Find where the given text appears and provide that cell's center as (x, y) coordinate. 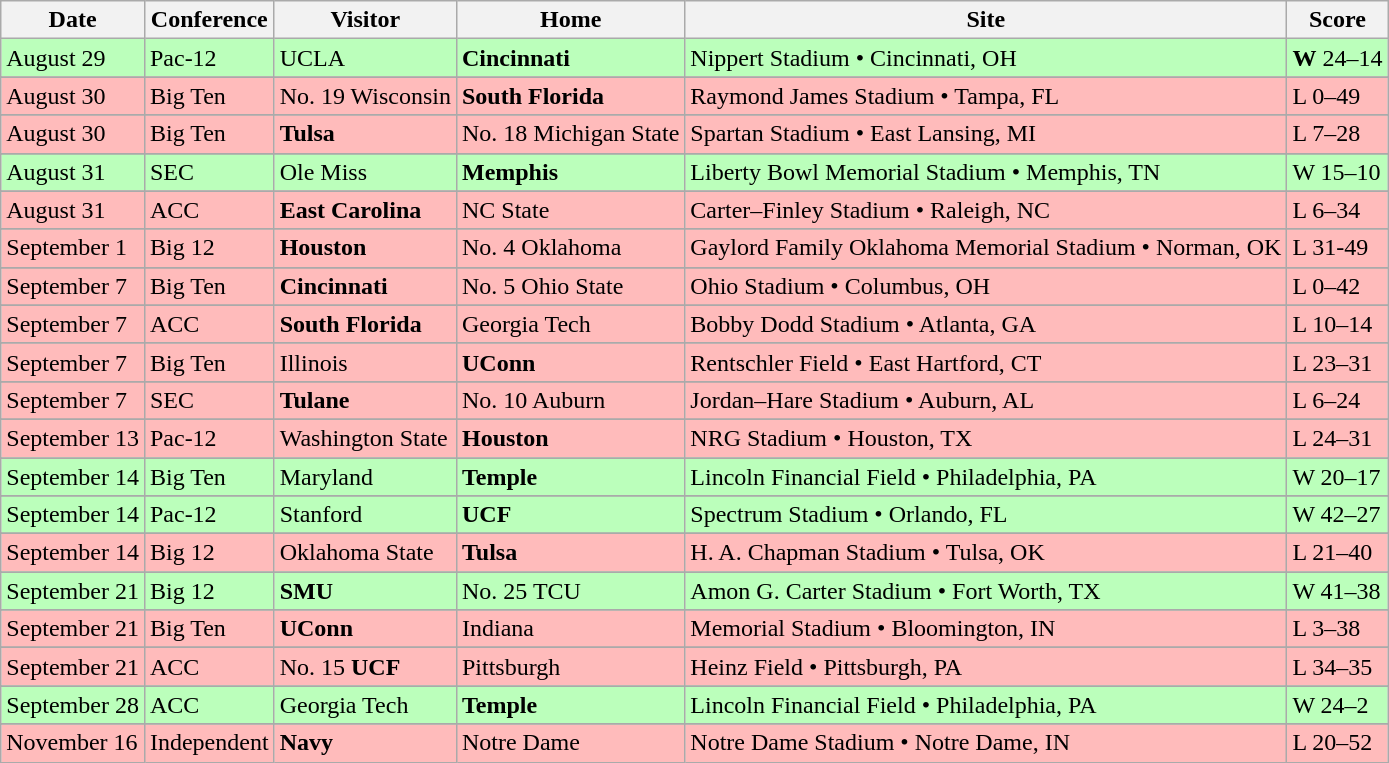
W 15–10 (1338, 172)
Maryland (365, 477)
W 42–27 (1338, 515)
W 24–14 (1338, 58)
UCLA (365, 58)
Memphis (570, 172)
Spartan Stadium • East Lansing, MI (986, 134)
November 16 (73, 743)
Ole Miss (365, 172)
NRG Stadium • Houston, TX (986, 438)
L 31-49 (1338, 248)
Independent (209, 743)
L 0–42 (1338, 286)
Date (73, 20)
Visitor (365, 20)
NC State (570, 210)
No. 10 Auburn (570, 400)
W 41–38 (1338, 591)
L 7–28 (1338, 134)
Jordan–Hare Stadium • Auburn, AL (986, 400)
Oklahoma State (365, 553)
September 28 (73, 705)
L 10–14 (1338, 324)
Gaylord Family Oklahoma Memorial Stadium • Norman, OK (986, 248)
September 13 (73, 438)
No. 19 Wisconsin (365, 96)
No. 4 Oklahoma (570, 248)
Score (1338, 20)
No. 15 UCF (365, 667)
Memorial Stadium • Bloomington, IN (986, 629)
Amon G. Carter Stadium • Fort Worth, TX (986, 591)
Illinois (365, 362)
Home (570, 20)
Rentschler Field • East Hartford, CT (986, 362)
Nippert Stadium • Cincinnati, OH (986, 58)
UCF (570, 515)
Pittsburgh (570, 667)
August 29 (73, 58)
Spectrum Stadium • Orlando, FL (986, 515)
Stanford (365, 515)
L 20–52 (1338, 743)
Site (986, 20)
L 34–35 (1338, 667)
L 24–31 (1338, 438)
H. A. Chapman Stadium • Tulsa, OK (986, 553)
East Carolina (365, 210)
Tulane (365, 400)
L 6–34 (1338, 210)
Indiana (570, 629)
L 23–31 (1338, 362)
Bobby Dodd Stadium • Atlanta, GA (986, 324)
Notre Dame (570, 743)
No. 5 Ohio State (570, 286)
Notre Dame Stadium • Notre Dame, IN (986, 743)
September 1 (73, 248)
Liberty Bowl Memorial Stadium • Memphis, TN (986, 172)
Heinz Field • Pittsburgh, PA (986, 667)
Navy (365, 743)
L 3–38 (1338, 629)
SMU (365, 591)
L 0–49 (1338, 96)
No. 25 TCU (570, 591)
No. 18 Michigan State (570, 134)
Raymond James Stadium • Tampa, FL (986, 96)
Washington State (365, 438)
Conference (209, 20)
W 20–17 (1338, 477)
L 6–24 (1338, 400)
W 24–2 (1338, 705)
L 21–40 (1338, 553)
Ohio Stadium • Columbus, OH (986, 286)
Carter–Finley Stadium • Raleigh, NC (986, 210)
